Return the (x, y) coordinate for the center point of the cell that contains the specified text.  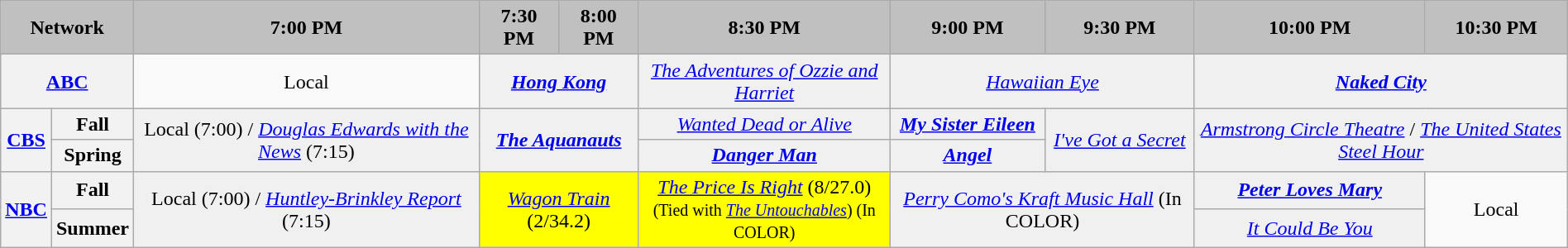
10:30 PM (1496, 28)
ABC (68, 81)
Naked City (1381, 81)
Wanted Dead or Alive (764, 124)
It Could Be You (1310, 228)
Angel (968, 155)
Perry Como's Kraft Music Hall (In COLOR) (1043, 209)
My Sister Eileen (968, 124)
CBS (26, 140)
9:30 PM (1120, 28)
Network (68, 28)
Danger Man (764, 155)
Summer (93, 228)
8:30 PM (764, 28)
Hong Kong (559, 81)
The Price Is Right (8/27.0)(Tied with The Untouchables) (In COLOR) (764, 209)
10:00 PM (1310, 28)
7:00 PM (307, 28)
Peter Loves Mary (1310, 190)
The Aquanauts (559, 140)
NBC (26, 209)
I've Got a Secret (1120, 140)
Local (7:00) / Huntley-Brinkley Report (7:15) (307, 209)
Local (7:00) / Douglas Edwards with the News (7:15) (307, 140)
Hawaiian Eye (1043, 81)
9:00 PM (968, 28)
Wagon Train (2/34.2) (559, 209)
The Adventures of Ozzie and Harriet (764, 81)
7:30 PM (519, 28)
Armstrong Circle Theatre / The United States Steel Hour (1381, 140)
Spring (93, 155)
8:00 PM (599, 28)
